Scan for the cell matching the given text and deliver its [X, Y] coordinate at center. 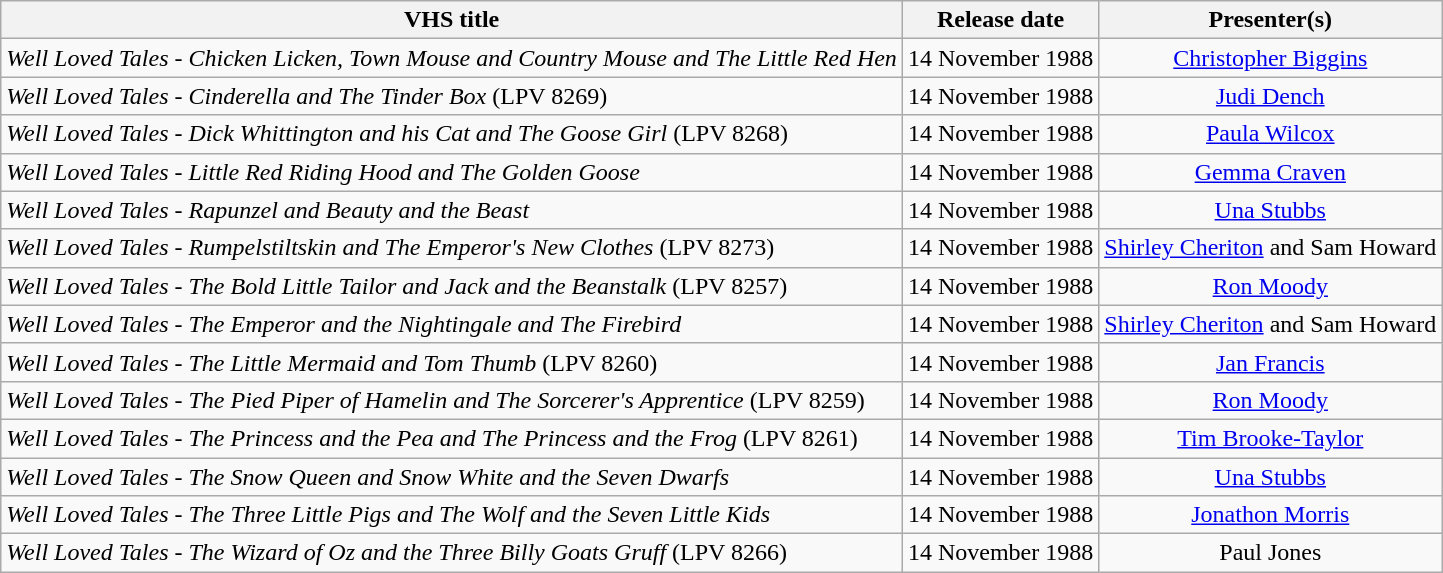
Well Loved Tales - The Pied Piper of Hamelin and The Sorcerer's Apprentice (LPV 8259) [452, 400]
Well Loved Tales - The Three Little Pigs and The Wolf and the Seven Little Kids [452, 515]
Well Loved Tales - Rapunzel and Beauty and the Beast [452, 210]
Well Loved Tales - The Snow Queen and Snow White and the Seven Dwarfs [452, 477]
Well Loved Tales - The Princess and the Pea and The Princess and the Frog (LPV 8261) [452, 438]
Well Loved Tales - Chicken Licken, Town Mouse and Country Mouse and The Little Red Hen [452, 58]
Gemma Craven [1270, 172]
VHS title [452, 20]
Well Loved Tales - Dick Whittington and his Cat and The Goose Girl (LPV 8268) [452, 134]
Paula Wilcox [1270, 134]
Presenter(s) [1270, 20]
Jonathon Morris [1270, 515]
Jan Francis [1270, 362]
Judi Dench [1270, 96]
Christopher Biggins [1270, 58]
Well Loved Tales - The Bold Little Tailor and Jack and the Beanstalk (LPV 8257) [452, 286]
Tim Brooke-Taylor [1270, 438]
Well Loved Tales - The Wizard of Oz and the Three Billy Goats Gruff (LPV 8266) [452, 553]
Release date [1000, 20]
Well Loved Tales - Little Red Riding Hood and The Golden Goose [452, 172]
Paul Jones [1270, 553]
Well Loved Tales - The Emperor and the Nightingale and The Firebird [452, 324]
Well Loved Tales - Rumpelstiltskin and The Emperor's New Clothes (LPV 8273) [452, 248]
Well Loved Tales - Cinderella and The Tinder Box (LPV 8269) [452, 96]
Well Loved Tales - The Little Mermaid and Tom Thumb (LPV 8260) [452, 362]
